Return the (x, y) coordinate for the center point of the cell that contains the specified text.  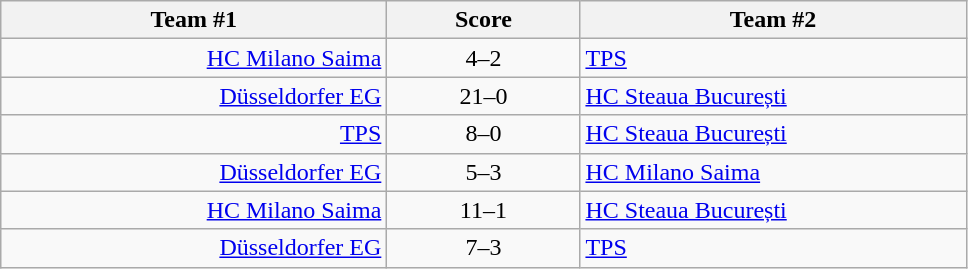
7–3 (484, 248)
Score (484, 20)
21–0 (484, 96)
Team #1 (194, 20)
Team #2 (773, 20)
8–0 (484, 134)
4–2 (484, 58)
11–1 (484, 210)
5–3 (484, 172)
